Determine the [X, Y] coordinate at the center of the cell enclosing the given text.  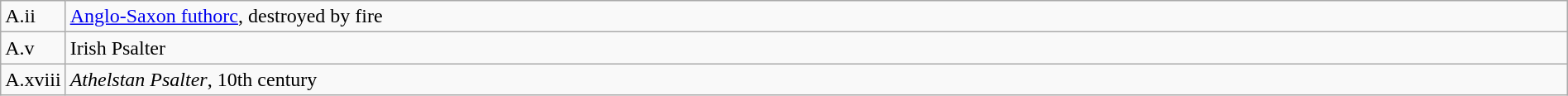
A.v [33, 48]
A.ii [33, 17]
A.xviii [33, 79]
Irish Psalter [816, 48]
Athelstan Psalter, 10th century [816, 79]
Anglo-Saxon futhorc, destroyed by fire [816, 17]
